From the cell containing the given text, extract its center point as [x, y] coordinate. 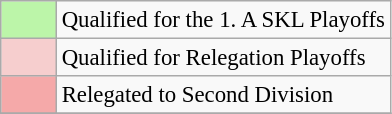
Relegated to Second Division [223, 95]
Qualified for Relegation Playoffs [223, 58]
Qualified for the 1. A SKL Playoffs [223, 20]
